Output the [x, y] coordinate of the center of the cell containing the given text.  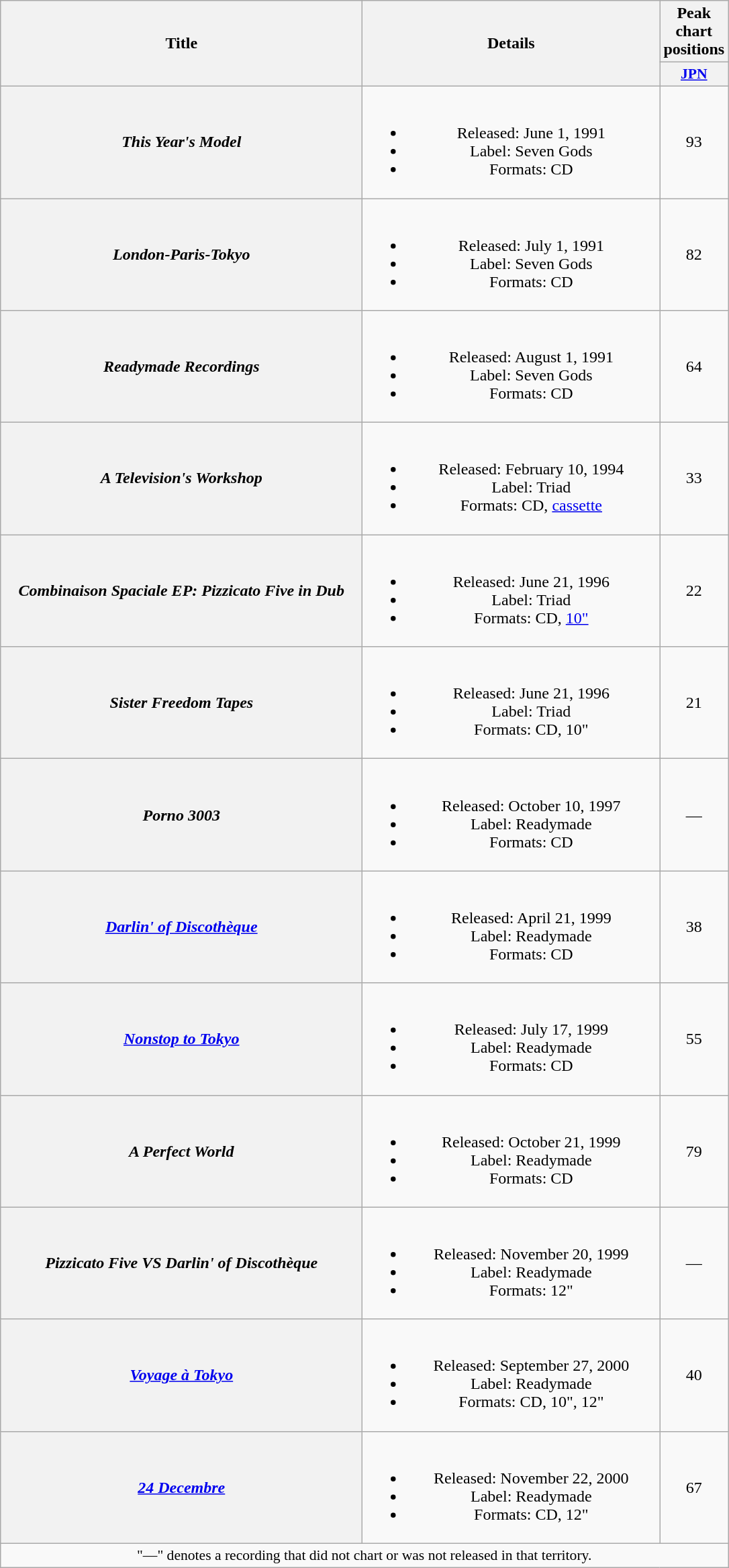
Released: April 21, 1999Label: ReadymadeFormats: CD [512, 927]
Released: November 20, 1999Label: ReadymadeFormats: 12" [512, 1263]
Released: August 1, 1991Label: Seven GodsFormats: CD [512, 366]
A Perfect World [181, 1151]
Released: November 22, 2000Label: ReadymadeFormats: CD, 12" [512, 1487]
This Year's Model [181, 142]
93 [694, 142]
Released: June 1, 1991Label: Seven GodsFormats: CD [512, 142]
Released: July 1, 1991Label: Seven GodsFormats: CD [512, 255]
Darlin' of Discothèque [181, 927]
Porno 3003 [181, 815]
Released: October 21, 1999Label: ReadymadeFormats: CD [512, 1151]
London-Paris-Tokyo [181, 255]
Pizzicato Five VS Darlin' of Discothèque [181, 1263]
JPN [694, 74]
Released: September 27, 2000Label: ReadymadeFormats: CD, 10", 12" [512, 1375]
Peak chart positions [694, 32]
Voyage à Tokyo [181, 1375]
"—" denotes a recording that did not chart or was not released in that territory. [364, 1555]
55 [694, 1039]
33 [694, 479]
Released: July 17, 1999Label: ReadymadeFormats: CD [512, 1039]
22 [694, 590]
A Television's Workshop [181, 479]
Combinaison Spaciale EP: Pizzicato Five in Dub [181, 590]
40 [694, 1375]
Released: February 10, 1994Label: TriadFormats: CD, cassette [512, 479]
Details [512, 44]
Nonstop to Tokyo [181, 1039]
79 [694, 1151]
Readymade Recordings [181, 366]
Sister Freedom Tapes [181, 703]
82 [694, 255]
24 Decembre [181, 1487]
Title [181, 44]
67 [694, 1487]
21 [694, 703]
64 [694, 366]
38 [694, 927]
Released: October 10, 1997Label: ReadymadeFormats: CD [512, 815]
